Locate the cell with the specified text and output its (x, y) center coordinate. 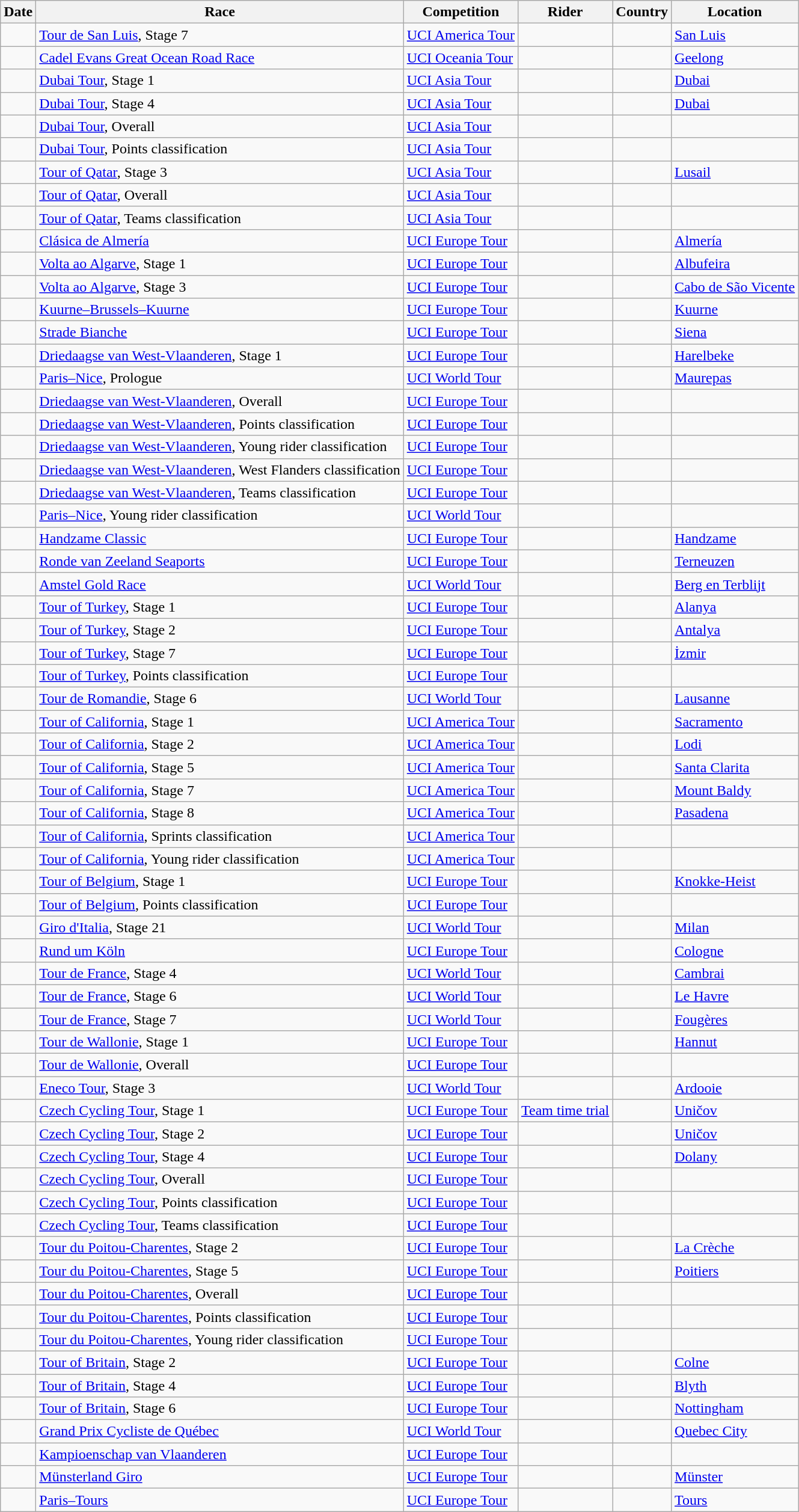
Czech Cycling Tour, Teams classification (220, 1225)
Tour of Britain, Stage 4 (220, 1385)
Tour de Wallonie, Stage 1 (220, 1042)
Tour de France, Stage 4 (220, 973)
Tour of California, Stage 2 (220, 745)
Tour of Turkey, Stage 7 (220, 653)
Lausanne (735, 699)
Tour de San Luis, Stage 7 (220, 35)
Tour of California, Sprints classification (220, 836)
Lodi (735, 745)
Tour of California, Young rider classification (220, 859)
Rund um Köln (220, 950)
Fougères (735, 1019)
Alanya (735, 607)
Eneco Tour, Stage 3 (220, 1088)
Kuurne (735, 310)
Tour du Poitou-Charentes, Points classification (220, 1317)
Tour of California, Stage 7 (220, 790)
Tour du Poitou-Charentes, Young rider classification (220, 1339)
Competition (461, 12)
Kampioenschap van Vlaanderen (220, 1454)
Milan (735, 927)
Tour of Qatar, Teams classification (220, 218)
Tour de France, Stage 6 (220, 996)
Country (642, 12)
Race (220, 12)
Dubai Tour, Points classification (220, 149)
Dubai Tour, Stage 4 (220, 103)
Tour of Qatar, Stage 3 (220, 172)
Date (18, 12)
Blyth (735, 1385)
Tour of Belgium, Stage 1 (220, 882)
Tour de France, Stage 7 (220, 1019)
Handzame (735, 538)
Hannut (735, 1042)
Quebec City (735, 1431)
Tour of California, Stage 1 (220, 722)
Cadel Evans Great Ocean Road Race (220, 58)
Ardooie (735, 1088)
Tour du Poitou-Charentes, Stage 2 (220, 1248)
Tour of Qatar, Overall (220, 195)
La Crèche (735, 1248)
Dubai Tour, Overall (220, 126)
Colne (735, 1362)
Geelong (735, 58)
Czech Cycling Tour, Stage 4 (220, 1157)
Almería (735, 241)
Mount Baldy (735, 790)
Tour du Poitou-Charentes, Stage 5 (220, 1271)
Czech Cycling Tour, Points classification (220, 1202)
Antalya (735, 630)
Knokke-Heist (735, 882)
Volta ao Algarve, Stage 1 (220, 263)
Czech Cycling Tour, Overall (220, 1179)
Terneuzen (735, 561)
Tour of Britain, Stage 2 (220, 1362)
Team time trial (565, 1111)
Driedaagse van West-Vlaanderen, Points classification (220, 424)
Sacramento (735, 722)
Tour of Turkey, Stage 1 (220, 607)
Cambrai (735, 973)
Paris–Nice, Prologue (220, 378)
Berg en Terblijt (735, 584)
Grand Prix Cycliste de Québec (220, 1431)
Tour de Romandie, Stage 6 (220, 699)
Cabo de São Vicente (735, 287)
Dubai Tour, Stage 1 (220, 81)
Strade Bianche (220, 333)
Pasadena (735, 813)
Siena (735, 333)
Tour of Turkey, Stage 2 (220, 630)
Le Havre (735, 996)
Driedaagse van West-Vlaanderen, Teams classification (220, 493)
Volta ao Algarve, Stage 3 (220, 287)
Driedaagse van West-Vlaanderen, West Flanders classification (220, 470)
Cologne (735, 950)
İzmir (735, 653)
Czech Cycling Tour, Stage 1 (220, 1111)
Driedaagse van West-Vlaanderen, Young rider classification (220, 447)
Santa Clarita (735, 767)
Münsterland Giro (220, 1477)
Dolany (735, 1157)
Tour du Poitou-Charentes, Overall (220, 1294)
Rider (565, 12)
Clásica de Almería (220, 241)
Handzame Classic (220, 538)
Kuurne–Brussels–Kuurne (220, 310)
Poitiers (735, 1271)
Tour de Wallonie, Overall (220, 1065)
Giro d'Italia, Stage 21 (220, 927)
Tours (735, 1500)
Maurepas (735, 378)
Albufeira (735, 263)
Lusail (735, 172)
UCI Oceania Tour (461, 58)
Driedaagse van West-Vlaanderen, Stage 1 (220, 355)
Driedaagse van West-Vlaanderen, Overall (220, 401)
Tour of California, Stage 8 (220, 813)
Münster (735, 1477)
Nottingham (735, 1409)
Tour of Belgium, Points classification (220, 905)
Amstel Gold Race (220, 584)
Tour of California, Stage 5 (220, 767)
Location (735, 12)
Tour of Britain, Stage 6 (220, 1409)
Paris–Nice, Young rider classification (220, 515)
Tour of Turkey, Points classification (220, 676)
San Luis (735, 35)
Paris–Tours (220, 1500)
Harelbeke (735, 355)
Czech Cycling Tour, Stage 2 (220, 1134)
Ronde van Zeeland Seaports (220, 561)
